Detect which cell encompasses the target text, then output its (x, y) center coordinate. 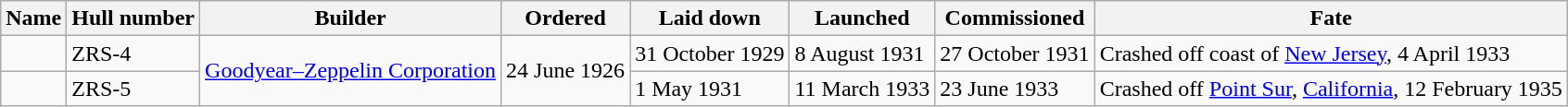
Fate (1331, 18)
Crashed off Point Sur, California, 12 February 1935 (1331, 89)
8 August 1931 (862, 53)
ZRS-5 (133, 89)
Goodyear–Zeppelin Corporation (350, 71)
Builder (350, 18)
24 June 1926 (565, 71)
Ordered (565, 18)
Crashed off coast of New Jersey, 4 April 1933 (1331, 53)
Hull number (133, 18)
Name (33, 18)
Laid down (710, 18)
27 October 1931 (1015, 53)
Commissioned (1015, 18)
31 October 1929 (710, 53)
1 May 1931 (710, 89)
ZRS-4 (133, 53)
11 March 1933 (862, 89)
Launched (862, 18)
23 June 1933 (1015, 89)
